Provide the (x, y) coordinate of the cell's center where the given text is located.  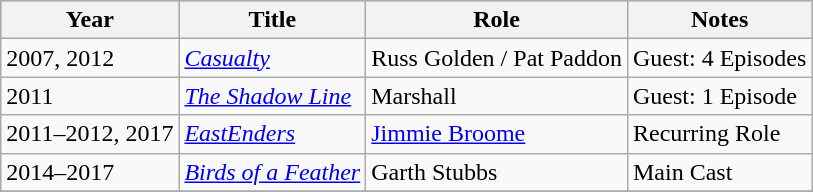
Jimmie Broome (497, 134)
Guest: 1 Episode (719, 96)
2011 (90, 96)
Recurring Role (719, 134)
Role (497, 20)
Notes (719, 20)
EastEnders (272, 134)
Marshall (497, 96)
Main Cast (719, 172)
Year (90, 20)
Birds of a Feather (272, 172)
2011–2012, 2017 (90, 134)
Title (272, 20)
Russ Golden / Pat Paddon (497, 58)
2014–2017 (90, 172)
Casualty (272, 58)
The Shadow Line (272, 96)
Guest: 4 Episodes (719, 58)
Garth Stubbs (497, 172)
2007, 2012 (90, 58)
